Find where the given text appears and provide that cell's center as [x, y] coordinate. 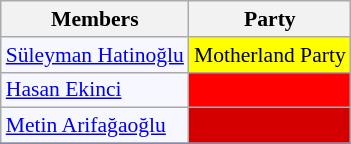
Motherland Party [270, 55]
Metin Arifağaoğlu [95, 126]
Party [270, 19]
Members [95, 19]
Süleyman Hatinoğlu [95, 55]
Hasan Ekinci [95, 90]
